Find where the given text appears and provide that cell's center as (x, y) coordinate. 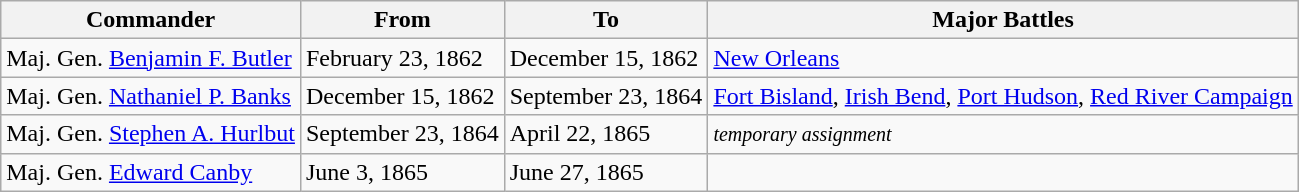
Maj. Gen. Edward Canby (151, 172)
June 27, 1865 (606, 172)
Maj. Gen. Nathaniel P. Banks (151, 96)
Major Battles (1003, 20)
To (606, 20)
Maj. Gen. Benjamin F. Butler (151, 58)
February 23, 1862 (402, 58)
Commander (151, 20)
temporary assignment (1003, 134)
April 22, 1865 (606, 134)
Fort Bisland, Irish Bend, Port Hudson, Red River Campaign (1003, 96)
From (402, 20)
New Orleans (1003, 58)
June 3, 1865 (402, 172)
Maj. Gen. Stephen A. Hurlbut (151, 134)
